Return (x, y) of the center of cell containing provided text 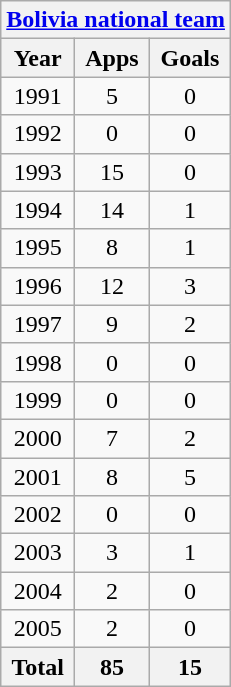
1992 (38, 134)
2000 (38, 438)
7 (112, 438)
1991 (38, 96)
1999 (38, 400)
9 (112, 324)
1997 (38, 324)
1993 (38, 172)
1996 (38, 286)
1998 (38, 362)
Goals (190, 58)
2005 (38, 629)
Total (38, 667)
2004 (38, 591)
1995 (38, 248)
2002 (38, 515)
12 (112, 286)
Apps (112, 58)
85 (112, 667)
2001 (38, 477)
Bolivia national team (116, 20)
14 (112, 210)
1994 (38, 210)
2003 (38, 553)
Year (38, 58)
